Detect which cell encompasses the target text, then output its (x, y) center coordinate. 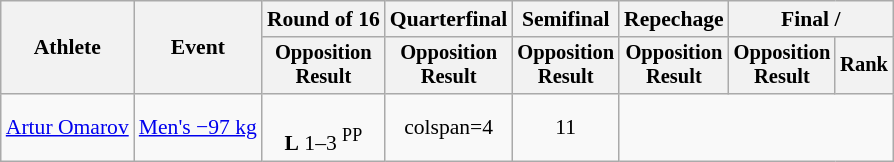
Rank (864, 66)
Athlete (68, 48)
L 1–3 PP (324, 128)
Round of 16 (324, 19)
Quarterfinal (449, 19)
Semifinal (566, 19)
Event (198, 48)
colspan=4 (449, 128)
Repechage (674, 19)
Artur Omarov (68, 128)
Men's −97 kg (198, 128)
11 (566, 128)
Final / (811, 19)
